For the text-containing cell, return its midpoint in [x, y] coordinate format. 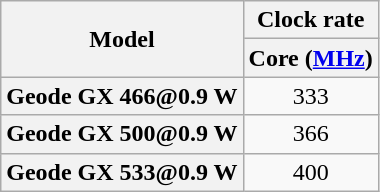
Core (MHz) [310, 58]
366 [310, 134]
333 [310, 96]
Geode GX 500@0.9 W [122, 134]
400 [310, 172]
Geode GX 466@0.9 W [122, 96]
Clock rate [310, 20]
Geode GX 533@0.9 W [122, 172]
Model [122, 39]
